From the cell containing the given text, extract its center point as (X, Y) coordinate. 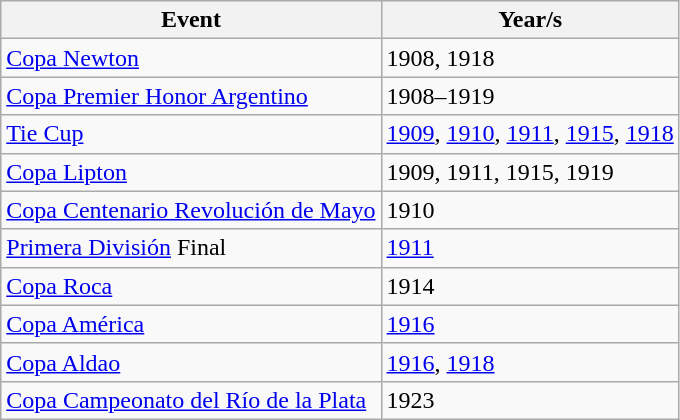
Copa Lipton (191, 172)
1909, 1911, 1915, 1919 (530, 172)
1916 (530, 324)
1909, 1910, 1911, 1915, 1918 (530, 134)
1908–1919 (530, 96)
Primera División Final (191, 248)
Copa Premier Honor Argentino (191, 96)
Copa Roca (191, 286)
Copa América (191, 324)
Tie Cup (191, 134)
1916, 1918 (530, 362)
Copa Centenario Revolución de Mayo (191, 210)
Copa Newton (191, 58)
1914 (530, 286)
Year/s (530, 20)
1910 (530, 210)
1923 (530, 400)
Event (191, 20)
1911 (530, 248)
1908, 1918 (530, 58)
Copa Campeonato del Río de la Plata (191, 400)
Copa Aldao (191, 362)
